Pinpoint the cell where the given text exists, returning its (X, Y) midpoint coordinate. 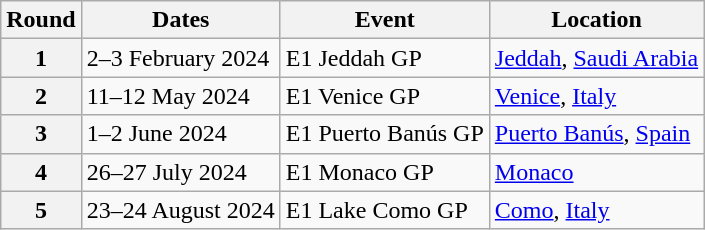
Dates (180, 20)
Como, Italy (596, 210)
E1 Venice GP (384, 96)
3 (41, 134)
Round (41, 20)
1 (41, 58)
5 (41, 210)
Location (596, 20)
E1 Puerto Banús GP (384, 134)
26–27 July 2024 (180, 172)
E1 Lake Como GP (384, 210)
11–12 May 2024 (180, 96)
E1 Jeddah GP (384, 58)
1–2 June 2024 (180, 134)
2–3 February 2024 (180, 58)
Jeddah, Saudi Arabia (596, 58)
Event (384, 20)
Venice, Italy (596, 96)
E1 Monaco GP (384, 172)
4 (41, 172)
23–24 August 2024 (180, 210)
2 (41, 96)
Puerto Banús, Spain (596, 134)
Monaco (596, 172)
